Output the (x, y) coordinate of the center of the cell containing the given text.  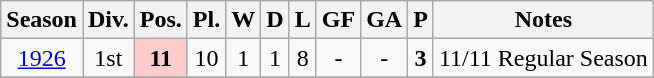
8 (302, 58)
P (421, 20)
D (275, 20)
W (244, 20)
GF (338, 20)
11 (160, 58)
10 (206, 58)
Pl. (206, 20)
Notes (543, 20)
11/11 Regular Season (543, 58)
Pos. (160, 20)
Season (42, 20)
GA (384, 20)
3 (421, 58)
Div. (108, 20)
1926 (42, 58)
1st (108, 58)
L (302, 20)
